Return the (X, Y) coordinate for the center point of the cell that contains the specified text.  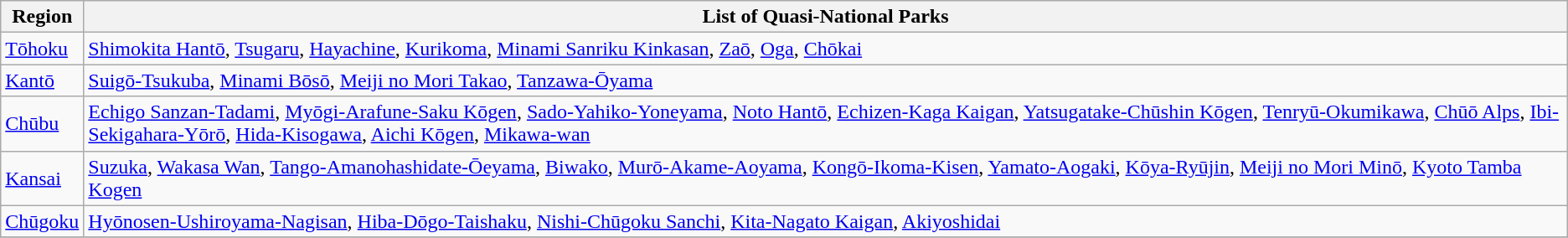
Region (42, 17)
Chūgoku (42, 221)
Hyōnosen-Ushiroyama-Nagisan, Hiba-Dōgo-Taishaku, Nishi-Chūgoku Sanchi, Kita-Nagato Kaigan, Akiyoshidai (826, 221)
Tōhoku (42, 49)
Suigō-Tsukuba, Minami Bōsō, Meiji no Mori Takao, Tanzawa-Ōyama (826, 80)
Kansai (42, 178)
Shimokita Hantō, Tsugaru, Hayachine, Kurikoma, Minami Sanriku Kinkasan, Zaō, Oga, Chōkai (826, 49)
Kantō (42, 80)
Chūbu (42, 124)
List of Quasi-National Parks (826, 17)
